Scan for the cell matching the given text and deliver its [x, y] coordinate at center. 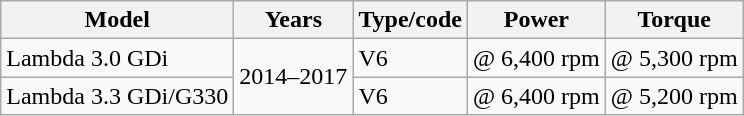
Model [118, 20]
Type/code [410, 20]
2014–2017 [294, 77]
Lambda 3.0 GDi [118, 58]
Years [294, 20]
Power [536, 20]
@ 5,200 rpm [674, 96]
Lambda 3.3 GDi/G330 [118, 96]
Torque [674, 20]
@ 5,300 rpm [674, 58]
